Determine the (X, Y) coordinate at the center of the cell enclosing the given text.  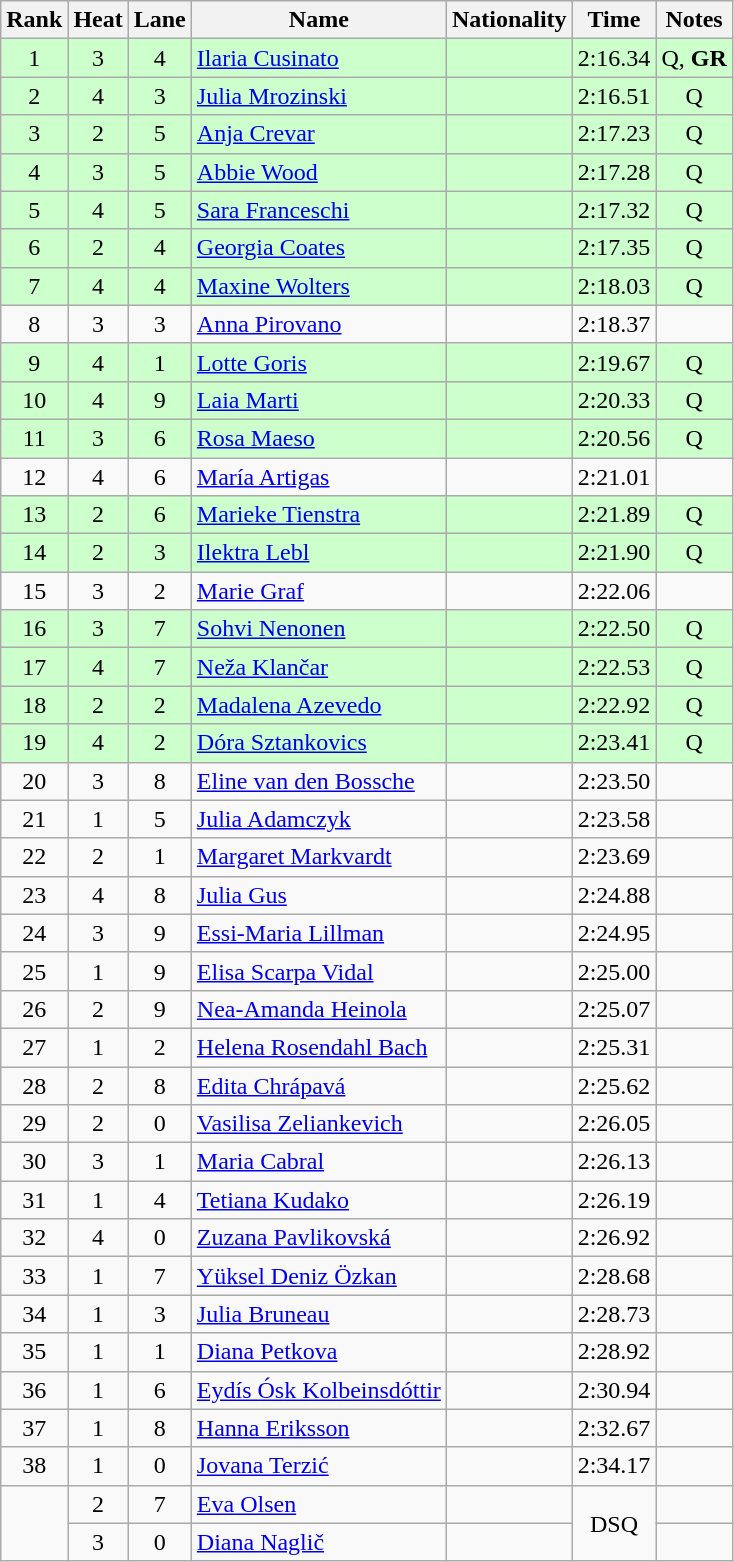
37 (34, 1428)
2:34.17 (614, 1466)
34 (34, 1314)
2:19.67 (614, 362)
Madalena Azevedo (318, 705)
María Artigas (318, 477)
Elisa Scarpa Vidal (318, 971)
Eva Olsen (318, 1504)
2:24.95 (614, 933)
Lotte Goris (318, 362)
Nea-Amanda Heinola (318, 1009)
2:25.07 (614, 1009)
2:28.68 (614, 1276)
21 (34, 819)
19 (34, 743)
2:17.32 (614, 210)
30 (34, 1162)
27 (34, 1047)
12 (34, 477)
DSQ (614, 1523)
2:17.28 (614, 172)
2:22.50 (614, 629)
2:17.23 (614, 134)
2:21.89 (614, 515)
Marieke Tienstra (318, 515)
16 (34, 629)
Marie Graf (318, 591)
24 (34, 933)
2:17.35 (614, 248)
2:26.92 (614, 1238)
10 (34, 400)
29 (34, 1124)
2:25.31 (614, 1047)
2:25.62 (614, 1085)
Heat (98, 20)
Anja Crevar (318, 134)
Q, GR (694, 58)
2:26.19 (614, 1200)
2:28.73 (614, 1314)
Maria Cabral (318, 1162)
14 (34, 553)
2:24.88 (614, 895)
2:21.01 (614, 477)
2:18.03 (614, 286)
2:22.53 (614, 667)
Sohvi Nenonen (318, 629)
25 (34, 971)
11 (34, 438)
22 (34, 857)
Abbie Wood (318, 172)
Neža Klančar (318, 667)
18 (34, 705)
Julia Gus (318, 895)
Yüksel Deniz Özkan (318, 1276)
Eline van den Bossche (318, 781)
35 (34, 1352)
2:20.33 (614, 400)
Name (318, 20)
Dóra Sztankovics (318, 743)
2:21.90 (614, 553)
Georgia Coates (318, 248)
Laia Marti (318, 400)
33 (34, 1276)
Ilektra Lebl (318, 553)
Notes (694, 20)
Rosa Maeso (318, 438)
Jovana Terzić (318, 1466)
17 (34, 667)
Tetiana Kudako (318, 1200)
2:32.67 (614, 1428)
Margaret Markvardt (318, 857)
2:18.37 (614, 324)
Julia Bruneau (318, 1314)
Anna Pirovano (318, 324)
2:30.94 (614, 1390)
20 (34, 781)
31 (34, 1200)
28 (34, 1085)
Nationality (509, 20)
2:28.92 (614, 1352)
Eydís Ósk Kolbeinsdóttir (318, 1390)
2:23.41 (614, 743)
Vasilisa Zeliankevich (318, 1124)
2:16.51 (614, 96)
Ilaria Cusinato (318, 58)
Helena Rosendahl Bach (318, 1047)
Edita Chrápavá (318, 1085)
13 (34, 515)
Time (614, 20)
23 (34, 895)
2:22.92 (614, 705)
2:22.06 (614, 591)
2:23.69 (614, 857)
Hanna Eriksson (318, 1428)
Diana Petkova (318, 1352)
2:26.05 (614, 1124)
Diana Naglič (318, 1542)
2:26.13 (614, 1162)
Julia Mrozinski (318, 96)
Essi-Maria Lillman (318, 933)
Lane (160, 20)
2:23.58 (614, 819)
Sara Franceschi (318, 210)
2:25.00 (614, 971)
Rank (34, 20)
Zuzana Pavlikovská (318, 1238)
Maxine Wolters (318, 286)
26 (34, 1009)
32 (34, 1238)
36 (34, 1390)
2:23.50 (614, 781)
2:16.34 (614, 58)
Julia Adamczyk (318, 819)
15 (34, 591)
2:20.56 (614, 438)
38 (34, 1466)
